Return (X, Y) of the center of cell containing provided text 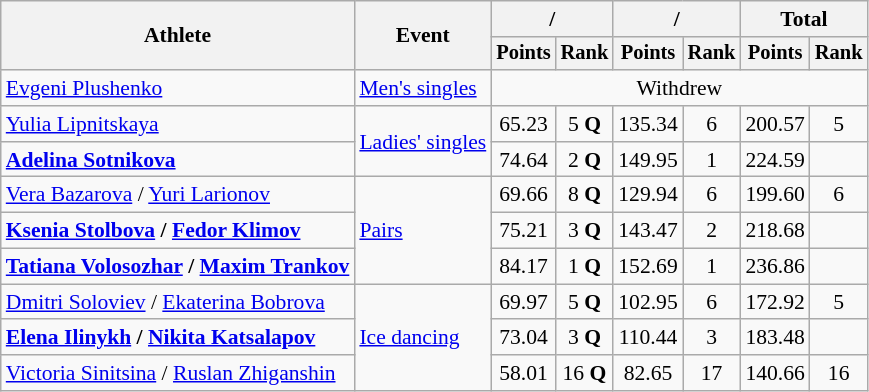
Vera Bazarova / Yuri Larionov (178, 195)
8 Q (585, 195)
69.97 (523, 302)
3 (712, 338)
74.64 (523, 160)
58.01 (523, 373)
172.92 (774, 302)
Ladies' singles (422, 142)
2 (712, 231)
Withdrew (679, 88)
199.60 (774, 195)
84.17 (523, 267)
183.48 (774, 338)
Event (422, 36)
140.66 (774, 373)
149.95 (648, 160)
110.44 (648, 338)
Yulia Lipnitskaya (178, 124)
65.23 (523, 124)
Adelina Sotnikova (178, 160)
Tatiana Volosozhar / Maxim Trankov (178, 267)
Dmitri Soloviev / Ekaterina Bobrova (178, 302)
Evgeni Plushenko (178, 88)
200.57 (774, 124)
143.47 (648, 231)
16 Q (585, 373)
218.68 (774, 231)
Athlete (178, 36)
Pairs (422, 230)
Total (804, 19)
129.94 (648, 195)
Ice dancing (422, 338)
Elena Ilinykh / Nikita Katsalapov (178, 338)
82.65 (648, 373)
102.95 (648, 302)
75.21 (523, 231)
2 Q (585, 160)
Ksenia Stolbova / Fedor Klimov (178, 231)
236.86 (774, 267)
1 Q (585, 267)
69.66 (523, 195)
73.04 (523, 338)
135.34 (648, 124)
Men's singles (422, 88)
152.69 (648, 267)
16 (839, 373)
Victoria Sinitsina / Ruslan Zhiganshin (178, 373)
17 (712, 373)
224.59 (774, 160)
